Determine the [X, Y] coordinate at the center of the cell enclosing the given text.  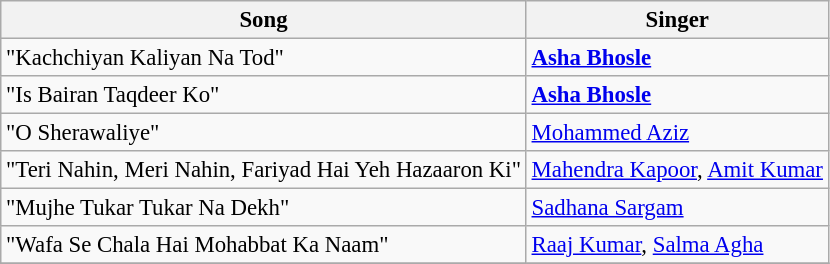
Singer [677, 20]
Song [264, 20]
Raaj Kumar, Salma Agha [677, 245]
"O Sherawaliye" [264, 133]
Sadhana Sargam [677, 208]
"Teri Nahin, Meri Nahin, Fariyad Hai Yeh Hazaaron Ki" [264, 170]
Mohammed Aziz [677, 133]
"Kachchiyan Kaliyan Na Tod" [264, 58]
Mahendra Kapoor, Amit Kumar [677, 170]
"Mujhe Tukar Tukar Na Dekh" [264, 208]
"Wafa Se Chala Hai Mohabbat Ka Naam" [264, 245]
"Is Bairan Taqdeer Ko" [264, 95]
